Output the [X, Y] coordinate of the center of the cell containing the given text.  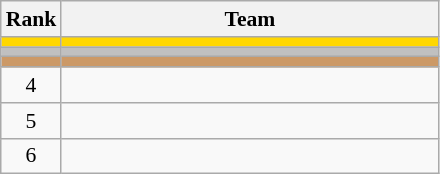
Rank [32, 19]
Team [250, 19]
4 [32, 85]
5 [32, 121]
6 [32, 156]
